Extract the [x, y] coordinate from the center of the cell holding the provided text.  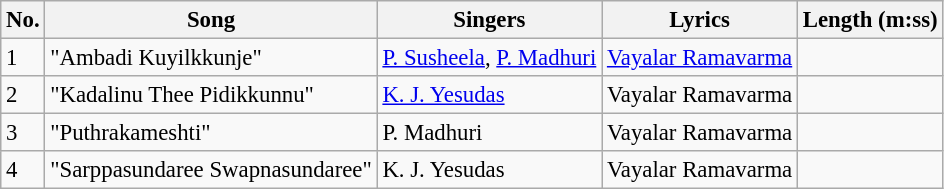
Length (m:ss) [870, 20]
4 [23, 170]
"Kadalinu Thee Pidikkunnu" [211, 95]
3 [23, 133]
Singers [490, 20]
"Puthrakameshti" [211, 133]
"Ambadi Kuyilkkunje" [211, 58]
No. [23, 20]
1 [23, 58]
Lyrics [700, 20]
P. Madhuri [490, 133]
P. Susheela, P. Madhuri [490, 58]
2 [23, 95]
Song [211, 20]
"Sarppasundaree Swapnasundaree" [211, 170]
